Search for the cell housing the specified text and yield its (x, y) center coordinate. 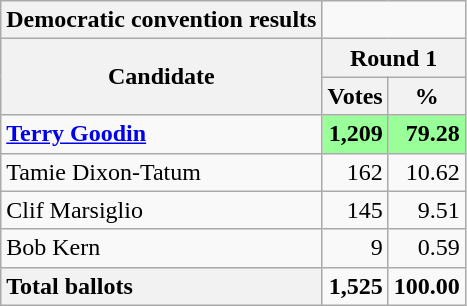
79.28 (426, 134)
1,525 (355, 286)
162 (355, 172)
Round 1 (394, 58)
1,209 (355, 134)
Candidate (162, 77)
9.51 (426, 210)
Total ballots (162, 286)
Clif Marsiglio (162, 210)
Tamie Dixon-Tatum (162, 172)
Terry Goodin (162, 134)
% (426, 96)
9 (355, 248)
0.59 (426, 248)
Democratic convention results (162, 20)
Votes (355, 96)
145 (355, 210)
100.00 (426, 286)
Bob Kern (162, 248)
10.62 (426, 172)
